Locate the cell with the specified text and output its (x, y) center coordinate. 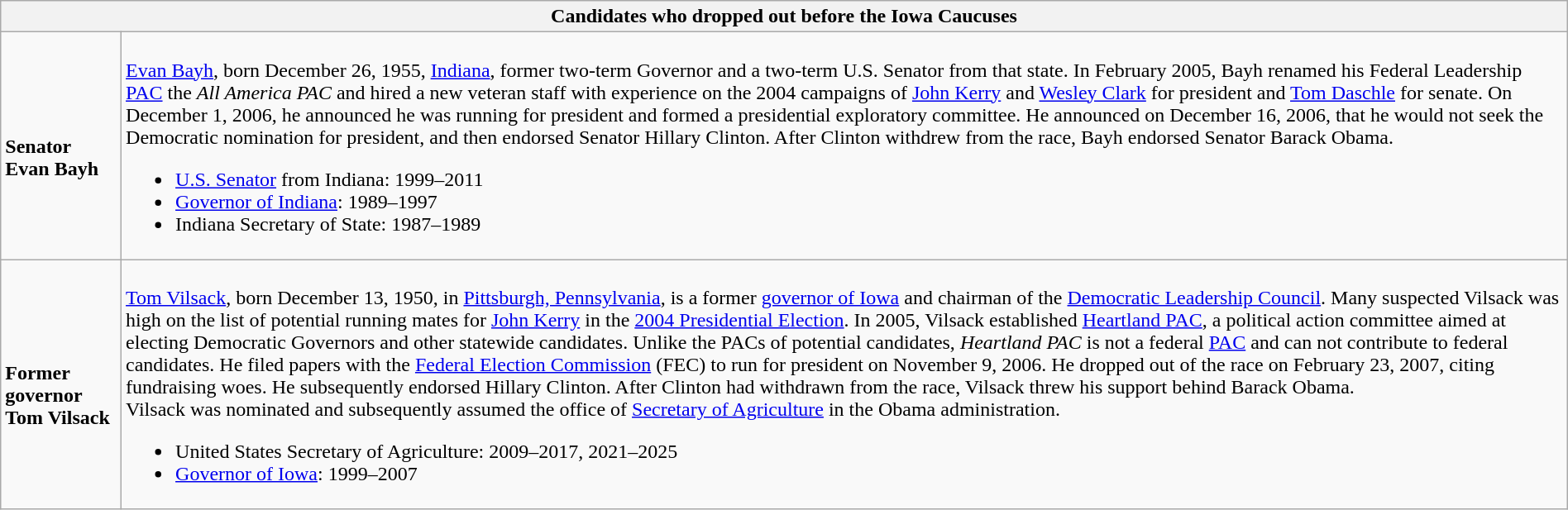
Senator Evan Bayh (61, 145)
Candidates who dropped out before the Iowa Caucuses (784, 17)
Former governor Tom Vilsack (61, 384)
